Search for the cell housing the specified text and yield its (X, Y) center coordinate. 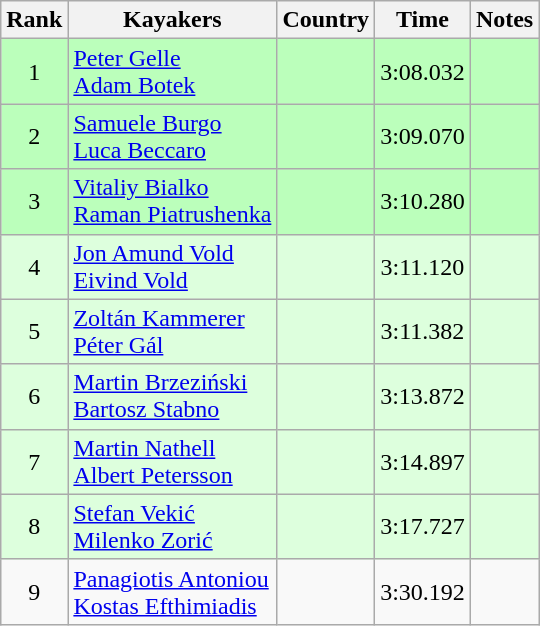
3 (34, 202)
6 (34, 396)
Martin BrzezińskiBartosz Stabno (172, 396)
3:08.032 (423, 72)
4 (34, 266)
3:13.872 (423, 396)
3:14.897 (423, 462)
Stefan VekićMilenko Zorić (172, 526)
2 (34, 136)
Rank (34, 20)
Peter GelleAdam Botek (172, 72)
Notes (504, 20)
3:11.382 (423, 332)
3:10.280 (423, 202)
Country (326, 20)
3:09.070 (423, 136)
3:11.120 (423, 266)
3:17.727 (423, 526)
Samuele BurgoLuca Beccaro (172, 136)
Vitaliy BialkoRaman Piatrushenka (172, 202)
Martin NathellAlbert Petersson (172, 462)
Time (423, 20)
3:30.192 (423, 592)
9 (34, 592)
Zoltán KammererPéter Gál (172, 332)
Jon Amund VoldEivind Vold (172, 266)
5 (34, 332)
Kayakers (172, 20)
Panagiotis AntoniouKostas Efthimiadis (172, 592)
8 (34, 526)
7 (34, 462)
1 (34, 72)
